Determine the [X, Y] coordinate at the center of the cell enclosing the given text.  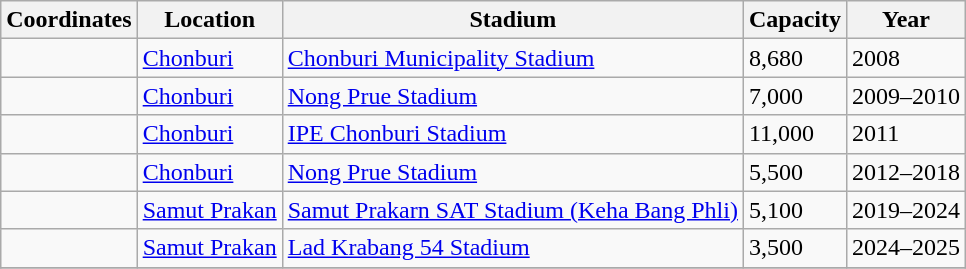
Samut Prakarn SAT Stadium (Keha Bang Phli) [512, 210]
2019–2024 [906, 210]
IPE Chonburi Stadium [512, 134]
Chonburi Municipality Stadium [512, 58]
Location [210, 20]
Year [906, 20]
11,000 [794, 134]
2012–2018 [906, 172]
2009–2010 [906, 96]
Stadium [512, 20]
5,100 [794, 210]
2024–2025 [906, 248]
Capacity [794, 20]
Lad Krabang 54 Stadium [512, 248]
8,680 [794, 58]
2011 [906, 134]
3,500 [794, 248]
Coordinates [69, 20]
5,500 [794, 172]
2008 [906, 58]
7,000 [794, 96]
